Provide the (X, Y) coordinate of the cell's center where the given text is located.  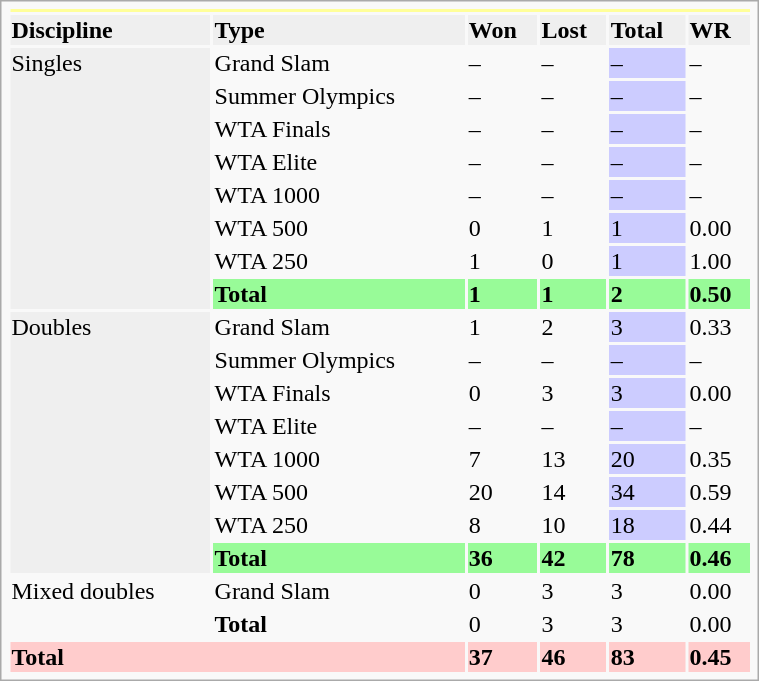
13 (573, 459)
Won (502, 30)
Type (338, 30)
37 (502, 657)
34 (647, 492)
Mixed doubles (110, 608)
Lost (573, 30)
Doubles (110, 442)
Discipline (110, 30)
10 (573, 525)
83 (647, 657)
7 (502, 459)
36 (502, 558)
0.50 (719, 294)
0.45 (719, 657)
0.59 (719, 492)
1.00 (719, 261)
Singles (110, 178)
0.35 (719, 459)
WR (719, 30)
42 (573, 558)
0.46 (719, 558)
14 (573, 492)
0.33 (719, 327)
46 (573, 657)
0.44 (719, 525)
18 (647, 525)
8 (502, 525)
78 (647, 558)
